Provide the [x, y] coordinate of the cell's center where the given text is located.  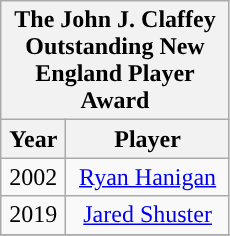
2002 [34, 177]
Year [34, 139]
Player [148, 139]
2019 [34, 215]
The John J. Claffey Outstanding New England Player Award [116, 60]
Ryan Hanigan [148, 177]
Jared Shuster [148, 215]
